Detect which cell encompasses the target text, then output its [x, y] center coordinate. 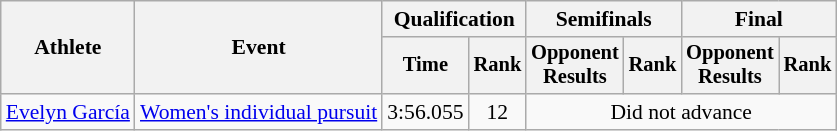
Time [425, 66]
Athlete [68, 48]
Evelyn García [68, 112]
Did not advance [681, 112]
Final [758, 19]
Event [258, 48]
12 [498, 112]
3:56.055 [425, 112]
Women's individual pursuit [258, 112]
Semifinals [604, 19]
Qualification [454, 19]
